Extract the (x, y) coordinate from the center of the cell holding the provided text.  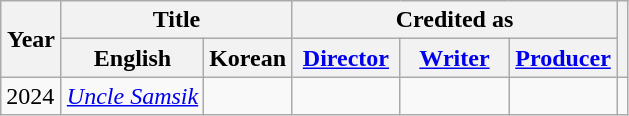
2024 (32, 96)
Director (346, 58)
Year (32, 39)
Korean (248, 58)
Producer (564, 58)
Writer (454, 58)
Uncle Samsik (132, 96)
Title (176, 20)
Credited as (455, 20)
English (132, 58)
